Provide the (x, y) coordinate of the cell's center where the given text is located.  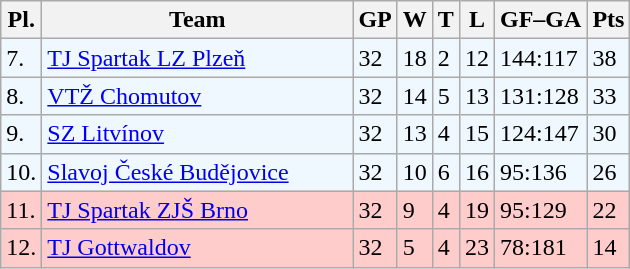
TJ Gottwaldov (198, 248)
12. (22, 248)
95:136 (540, 172)
8. (22, 96)
26 (608, 172)
18 (414, 58)
12 (476, 58)
15 (476, 134)
L (476, 20)
Pl. (22, 20)
78:181 (540, 248)
124:147 (540, 134)
10. (22, 172)
2 (446, 58)
TJ Spartak ZJŠ Brno (198, 210)
95:129 (540, 210)
9 (414, 210)
GP (375, 20)
22 (608, 210)
131:128 (540, 96)
7. (22, 58)
6 (446, 172)
19 (476, 210)
GF–GA (540, 20)
T (446, 20)
23 (476, 248)
VTŽ Chomutov (198, 96)
W (414, 20)
11. (22, 210)
TJ Spartak LZ Plzeň (198, 58)
SZ Litvínov (198, 134)
30 (608, 134)
10 (414, 172)
16 (476, 172)
Team (198, 20)
Pts (608, 20)
Slavoj České Budějovice (198, 172)
9. (22, 134)
144:117 (540, 58)
33 (608, 96)
38 (608, 58)
